Pinpoint the cell where the given text exists, returning its [X, Y] midpoint coordinate. 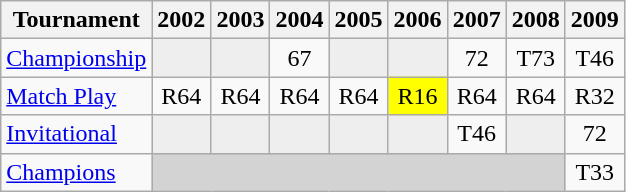
2003 [240, 20]
Championship [76, 58]
Invitational [76, 134]
2007 [476, 20]
2009 [594, 20]
2008 [536, 20]
67 [300, 58]
T73 [536, 58]
2005 [358, 20]
R16 [418, 96]
Champions [76, 172]
Match Play [76, 96]
T33 [594, 172]
2004 [300, 20]
2002 [182, 20]
R32 [594, 96]
2006 [418, 20]
Tournament [76, 20]
